Capture the cell that displays the provided text and extract its [x, y] central coordinate. 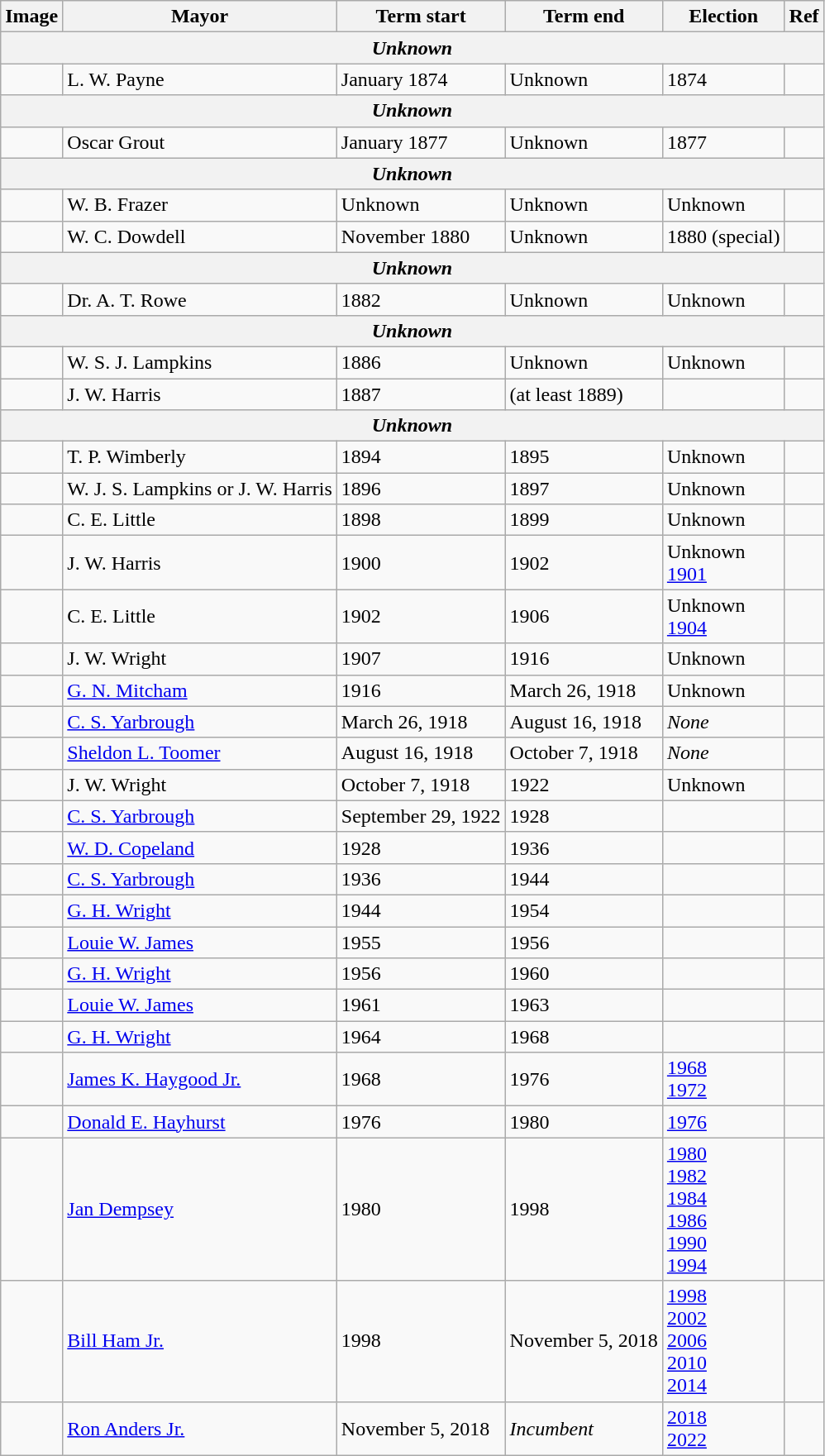
G. N. Mitcham [200, 690]
Dr. A. T. Rowe [200, 299]
1880 (special) [723, 236]
Term end [584, 17]
James K. Haygood Jr. [200, 1080]
1954 [584, 910]
1886 [421, 362]
1887 [421, 394]
1877 [723, 142]
1963 [584, 1005]
1922 [584, 785]
1899 [584, 520]
Image [31, 17]
1897 [584, 489]
1907 [421, 659]
Donald E. Hayhurst [200, 1122]
1960 [584, 974]
November 1880 [421, 236]
Election [723, 17]
W. D. Copeland [200, 847]
1896 [421, 489]
L. W. Payne [200, 79]
January 1877 [421, 142]
19982002200620102014 [723, 1341]
Jan Dempsey [200, 1209]
1898 [421, 520]
1894 [421, 457]
1900 [421, 562]
198019821984198619901994 [723, 1209]
1964 [421, 1037]
20182022 [723, 1429]
1874 [723, 79]
W. J. S. Lampkins or J. W. Harris [200, 489]
Bill Ham Jr. [200, 1341]
Term start [421, 17]
1955 [421, 942]
Ref [804, 17]
1961 [421, 1005]
Oscar Grout [200, 142]
January 1874 [421, 79]
T. P. Wimberly [200, 457]
W. B. Frazer [200, 205]
Unknown1901 [723, 562]
Ron Anders Jr. [200, 1429]
W. C. Dowdell [200, 236]
Incumbent [584, 1429]
19681972 [723, 1080]
Unknown1904 [723, 617]
(at least 1889) [584, 394]
W. S. J. Lampkins [200, 362]
Mayor [200, 17]
1882 [421, 299]
1906 [584, 617]
Sheldon L. Toomer [200, 753]
September 29, 1922 [421, 816]
1895 [584, 457]
